For the text-containing cell, return its midpoint in (X, Y) coordinate format. 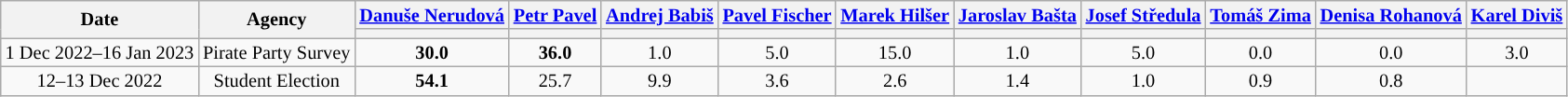
0.8 (1391, 80)
25.7 (555, 80)
54.1 (432, 80)
3.0 (1517, 52)
Date (100, 19)
30.0 (432, 52)
2.6 (895, 80)
Jaroslav Bašta (1018, 15)
Danuše Nerudová (432, 15)
36.0 (555, 52)
1.4 (1018, 80)
Andrej Babiš (659, 15)
Marek Hilšer (895, 15)
12–13 Dec 2022 (100, 80)
Josef Středula (1144, 15)
0.9 (1260, 80)
Pavel Fischer (778, 15)
Agency (276, 19)
Denisa Rohanová (1391, 15)
Pirate Party Survey (276, 52)
1 Dec 2022–16 Jan 2023 (100, 52)
Karel Diviš (1517, 15)
Student Election (276, 80)
15.0 (895, 52)
9.9 (659, 80)
Petr Pavel (555, 15)
3.6 (778, 80)
Tomáš Zima (1260, 15)
